Return the (X, Y) coordinate for the center point of the cell that contains the specified text.  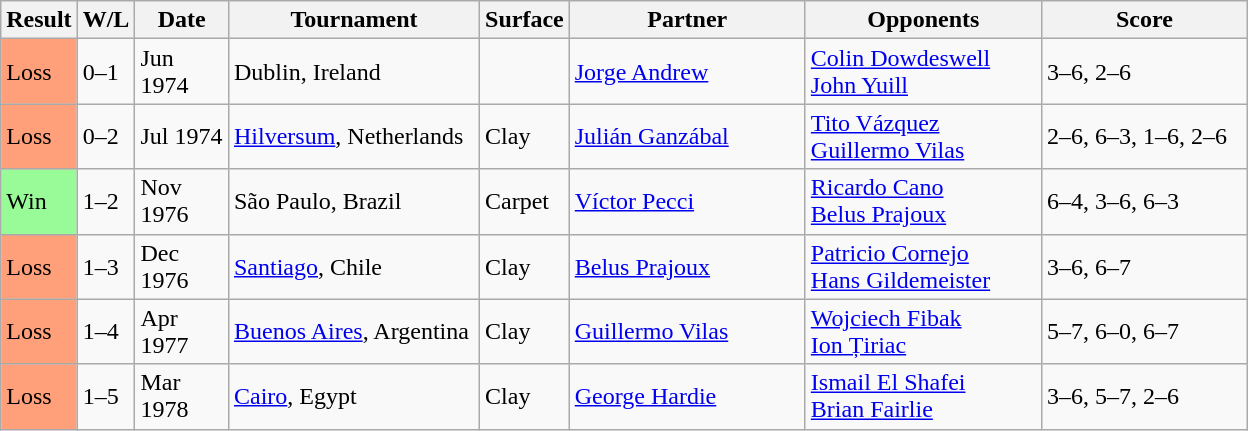
Colin Dowdeswell John Yuill (923, 72)
6–4, 3–6, 6–3 (1144, 202)
Buenos Aires, Argentina (354, 332)
Dublin, Ireland (354, 72)
Date (182, 20)
Nov 1976 (182, 202)
1–2 (106, 202)
Result (39, 20)
Víctor Pecci (687, 202)
Patricio Cornejo Hans Gildemeister (923, 266)
Win (39, 202)
5–7, 6–0, 6–7 (1144, 332)
Jorge Andrew (687, 72)
Ismail El Shafei Brian Fairlie (923, 396)
3–6, 5–7, 2–6 (1144, 396)
Jun 1974 (182, 72)
Belus Prajoux (687, 266)
3–6, 6–7 (1144, 266)
W/L (106, 20)
São Paulo, Brazil (354, 202)
Apr 1977 (182, 332)
1–5 (106, 396)
Score (1144, 20)
Tournament (354, 20)
Jul 1974 (182, 136)
Opponents (923, 20)
3–6, 2–6 (1144, 72)
1–3 (106, 266)
Mar 1978 (182, 396)
Surface (525, 20)
Dec 1976 (182, 266)
Julián Ganzábal (687, 136)
Guillermo Vilas (687, 332)
Partner (687, 20)
Tito Vázquez Guillermo Vilas (923, 136)
Ricardo Cano Belus Prajoux (923, 202)
0–2 (106, 136)
2–6, 6–3, 1–6, 2–6 (1144, 136)
1–4 (106, 332)
Santiago, Chile (354, 266)
0–1 (106, 72)
Cairo, Egypt (354, 396)
George Hardie (687, 396)
Carpet (525, 202)
Hilversum, Netherlands (354, 136)
Wojciech Fibak Ion Țiriac (923, 332)
